Detect which cell encompasses the target text, then output its [X, Y] center coordinate. 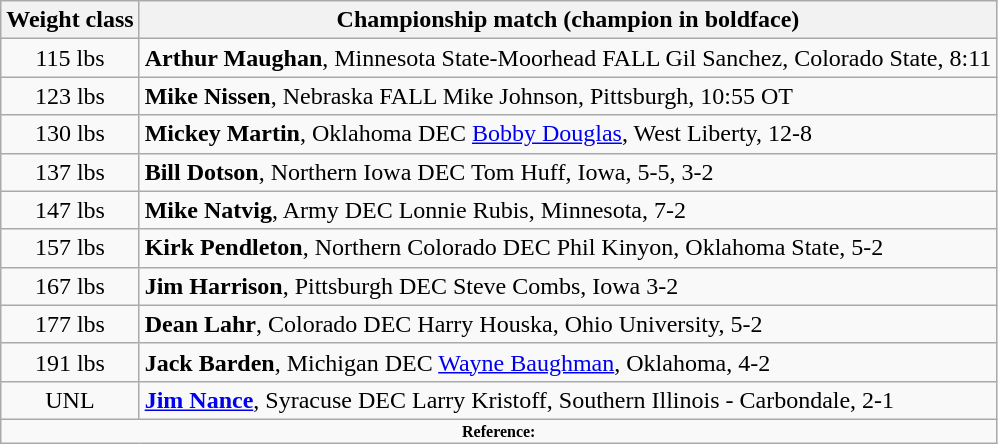
Weight class [70, 20]
Championship match (champion in boldface) [568, 20]
Jack Barden, Michigan DEC Wayne Baughman, Oklahoma, 4-2 [568, 362]
130 lbs [70, 134]
123 lbs [70, 96]
Jim Harrison, Pittsburgh DEC Steve Combs, Iowa 3-2 [568, 286]
Bill Dotson, Northern Iowa DEC Tom Huff, Iowa, 5-5, 3-2 [568, 172]
137 lbs [70, 172]
Mickey Martin, Oklahoma DEC Bobby Douglas, West Liberty, 12-8 [568, 134]
167 lbs [70, 286]
Arthur Maughan, Minnesota State-Moorhead FALL Gil Sanchez, Colorado State, 8:11 [568, 58]
UNL [70, 400]
Mike Nissen, Nebraska FALL Mike Johnson, Pittsburgh, 10:55 OT [568, 96]
115 lbs [70, 58]
191 lbs [70, 362]
147 lbs [70, 210]
Reference: [499, 431]
177 lbs [70, 324]
Mike Natvig, Army DEC Lonnie Rubis, Minnesota, 7-2 [568, 210]
157 lbs [70, 248]
Jim Nance, Syracuse DEC Larry Kristoff, Southern Illinois - Carbondale, 2-1 [568, 400]
Dean Lahr, Colorado DEC Harry Houska, Ohio University, 5-2 [568, 324]
Kirk Pendleton, Northern Colorado DEC Phil Kinyon, Oklahoma State, 5-2 [568, 248]
